Determine the (X, Y) coordinate at the center of the cell enclosing the given text.  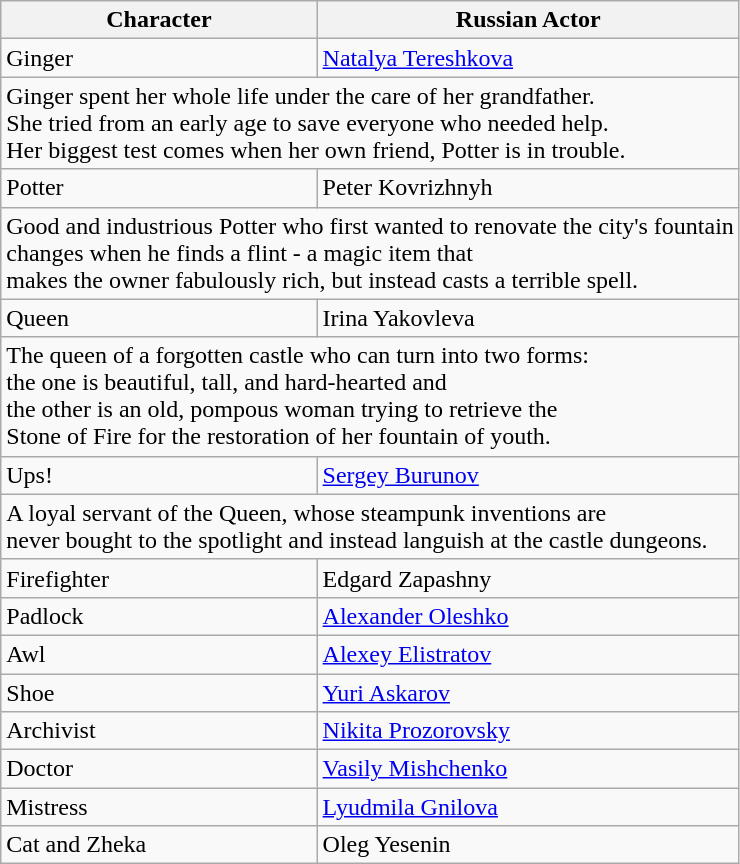
A loyal servant of the Queen, whose steampunk inventions arenever bought to the spotlight and instead languish at the castle dungeons. (370, 526)
Awl (159, 654)
Ginger (159, 58)
Sergey Burunov (528, 475)
Queen (159, 318)
Firefighter (159, 578)
Doctor (159, 769)
Character (159, 20)
Vasily Mishchenko (528, 769)
Russian Actor (528, 20)
Alexey Elistratov (528, 654)
Yuri Askarov (528, 693)
Archivist (159, 731)
Natalya Tereshkova (528, 58)
Lyudmila Gnilova (528, 807)
Сat and Zheka (159, 845)
Peter Kovrizhnyh (528, 188)
Irina Yakovleva (528, 318)
Oleg Yesenin (528, 845)
Edgard Zapashny (528, 578)
Mistress (159, 807)
Shoe (159, 693)
Ups! (159, 475)
Potter (159, 188)
Padlock (159, 616)
Nikita Prozorovsky (528, 731)
Alexander Oleshko (528, 616)
